Return (x, y) of the center of cell containing provided text 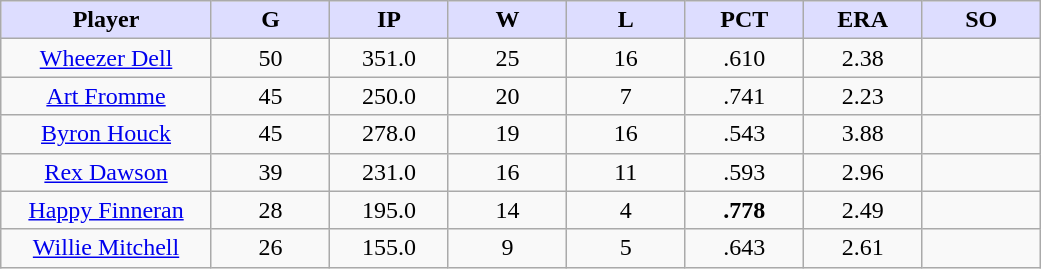
SO (982, 20)
.778 (744, 210)
2.96 (862, 172)
Wheezer Dell (106, 58)
IP (389, 20)
351.0 (389, 58)
155.0 (389, 248)
Player (106, 20)
2.61 (862, 248)
9 (507, 248)
25 (507, 58)
3.88 (862, 134)
195.0 (389, 210)
4 (626, 210)
.741 (744, 96)
50 (270, 58)
2.38 (862, 58)
7 (626, 96)
.610 (744, 58)
20 (507, 96)
L (626, 20)
Rex Dawson (106, 172)
278.0 (389, 134)
39 (270, 172)
.543 (744, 134)
ERA (862, 20)
.593 (744, 172)
Art Fromme (106, 96)
PCT (744, 20)
2.23 (862, 96)
250.0 (389, 96)
Byron Houck (106, 134)
28 (270, 210)
Willie Mitchell (106, 248)
19 (507, 134)
11 (626, 172)
G (270, 20)
14 (507, 210)
5 (626, 248)
231.0 (389, 172)
2.49 (862, 210)
.643 (744, 248)
Happy Finneran (106, 210)
W (507, 20)
26 (270, 248)
